Output the (x, y) coordinate of the center of the cell containing the given text.  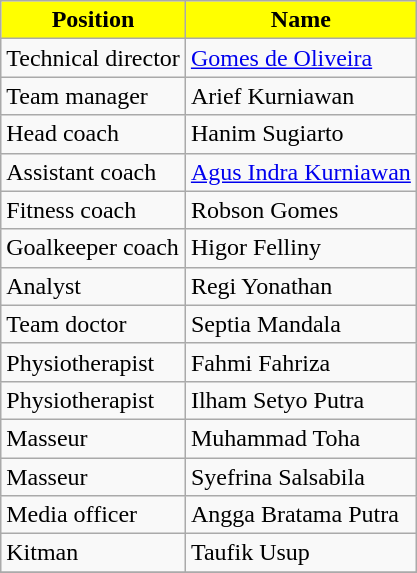
Name (300, 20)
Taufik Usup (300, 553)
Team doctor (94, 324)
Arief Kurniawan (300, 96)
Media officer (94, 515)
Muhammad Toha (300, 438)
Syefrina Salsabila (300, 477)
Higor Felliny (300, 248)
Hanim Sugiarto (300, 134)
Analyst (94, 286)
Ilham Setyo Putra (300, 400)
Technical director (94, 58)
Assistant coach (94, 172)
Fahmi Fahriza (300, 362)
Goalkeeper coach (94, 248)
Team manager (94, 96)
Head coach (94, 134)
Agus Indra Kurniawan (300, 172)
Robson Gomes (300, 210)
Angga Bratama Putra (300, 515)
Fitness coach (94, 210)
Regi Yonathan (300, 286)
Kitman (94, 553)
Position (94, 20)
Gomes de Oliveira (300, 58)
Septia Mandala (300, 324)
